Pinpoint the cell where the given text exists, returning its (x, y) midpoint coordinate. 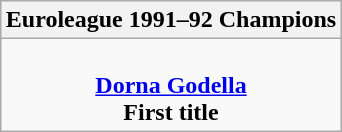
Euroleague 1991–92 Champions (170, 20)
Dorna Godella First title (170, 85)
